Determine the (X, Y) coordinate at the center of the cell enclosing the given text.  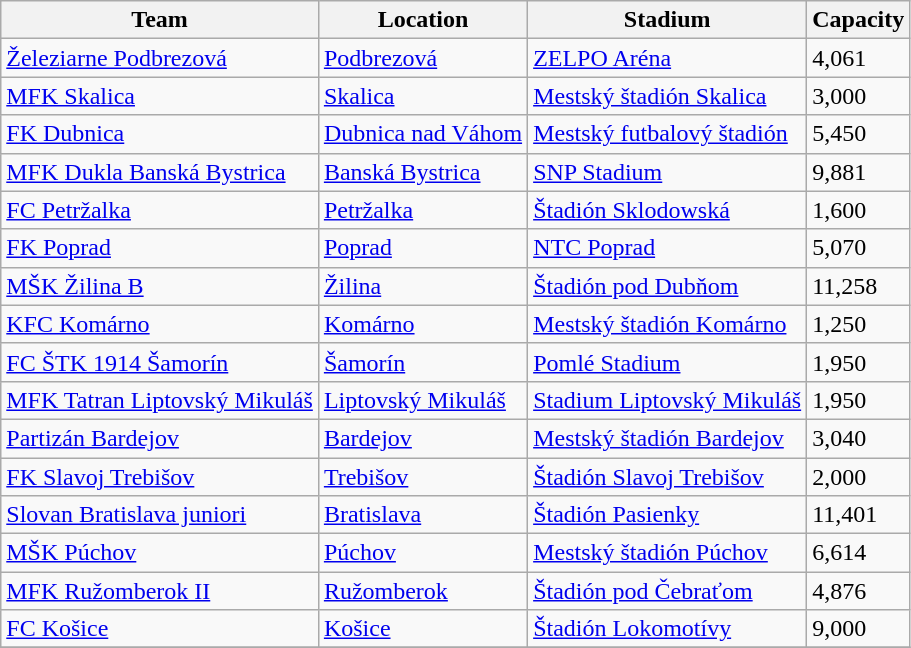
Mestský futbalový štadión (668, 134)
Pomlé Stadium (668, 362)
Trebišov (422, 477)
3,000 (858, 96)
1,250 (858, 324)
MFK Ružomberok II (160, 591)
MŠK Púchov (160, 553)
FC ŠTK 1914 Šamorín (160, 362)
3,040 (858, 438)
Štadión Slavoj Trebišov (668, 477)
MFK Tatran Liptovský Mikuláš (160, 400)
Mestský štadión Bardejov (668, 438)
1,600 (858, 210)
Petržalka (422, 210)
FK Dubnica (160, 134)
MFK Skalica (160, 96)
Železiarne Podbrezová (160, 58)
Púchov (422, 553)
5,450 (858, 134)
Bardejov (422, 438)
SNP Stadium (668, 172)
Bratislava (422, 515)
MŠK Žilina B (160, 286)
Mestský štadión Skalica (668, 96)
ZELPO Aréna (668, 58)
Štadión Pasienky (668, 515)
Skalica (422, 96)
Podbrezová (422, 58)
Štadión Lokomotívy (668, 629)
FK Poprad (160, 248)
Žilina (422, 286)
Košice (422, 629)
Partizán Bardejov (160, 438)
5,070 (858, 248)
Capacity (858, 20)
Šamorín (422, 362)
Dubnica nad Váhom (422, 134)
KFC Komárno (160, 324)
Ružomberok (422, 591)
Liptovský Mikuláš (422, 400)
Team (160, 20)
FK Slavoj Trebišov (160, 477)
11,258 (858, 286)
Štadión pod Čebraťom (668, 591)
4,061 (858, 58)
6,614 (858, 553)
Location (422, 20)
Komárno (422, 324)
11,401 (858, 515)
Slovan Bratislava juniori (160, 515)
4,876 (858, 591)
9,000 (858, 629)
FC Petržalka (160, 210)
Štadión pod Dubňom (668, 286)
Poprad (422, 248)
Stadium Liptovský Mikuláš (668, 400)
FC Košice (160, 629)
Banská Bystrica (422, 172)
NTC Poprad (668, 248)
Štadión Sklodowská (668, 210)
Mestský štadión Komárno (668, 324)
Stadium (668, 20)
9,881 (858, 172)
2,000 (858, 477)
Mestský štadión Púchov (668, 553)
MFK Dukla Banská Bystrica (160, 172)
